Locate the cell with the specified text and output its (x, y) center coordinate. 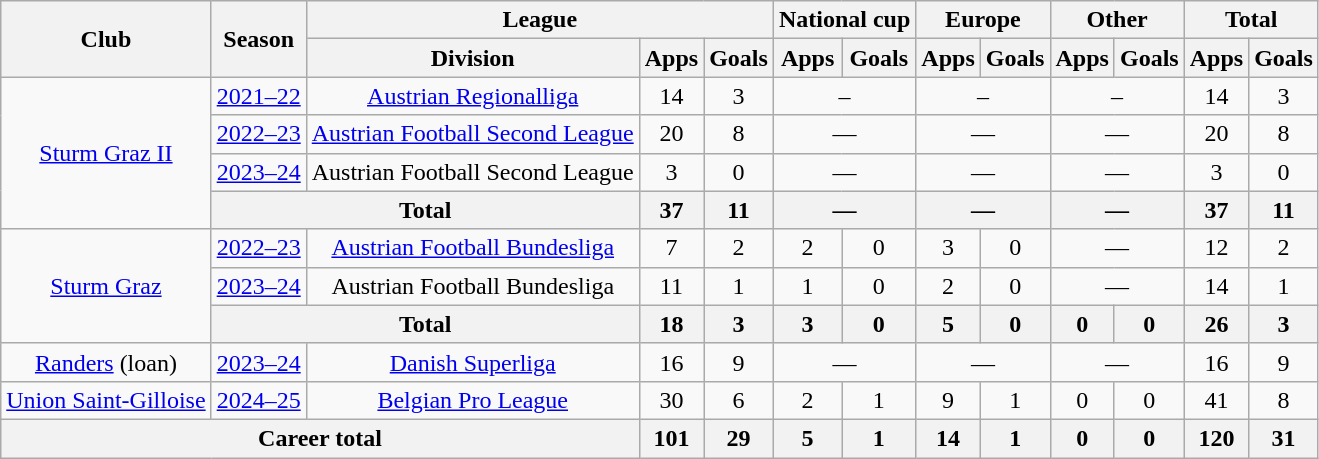
Other (1117, 20)
120 (1216, 438)
Danish Superliga (472, 362)
30 (671, 400)
Career total (320, 438)
Randers (loan) (106, 362)
18 (671, 324)
101 (671, 438)
Division (472, 58)
Austrian Regionalliga (472, 96)
6 (739, 400)
12 (1216, 248)
2024–25 (258, 400)
Sturm Graz (106, 286)
Europe (983, 20)
2021–22 (258, 96)
Sturm Graz II (106, 153)
Union Saint-Gilloise (106, 400)
Season (258, 39)
National cup (844, 20)
41 (1216, 400)
31 (1284, 438)
7 (671, 248)
League (540, 20)
Belgian Pro League (472, 400)
Club (106, 39)
29 (739, 438)
26 (1216, 324)
